Determine the (x, y) coordinate at the center of the cell enclosing the given text.  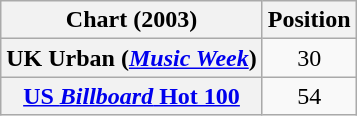
54 (309, 96)
US Billboard Hot 100 (132, 96)
30 (309, 58)
Chart (2003) (132, 20)
Position (309, 20)
UK Urban (Music Week) (132, 58)
